From the cell containing the given text, extract its center point as (X, Y) coordinate. 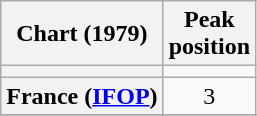
Peakposition (209, 34)
Chart (1979) (82, 34)
France (IFOP) (82, 96)
3 (209, 96)
